Identify which cell holds the provided text, then report its [X, Y] central coordinate. 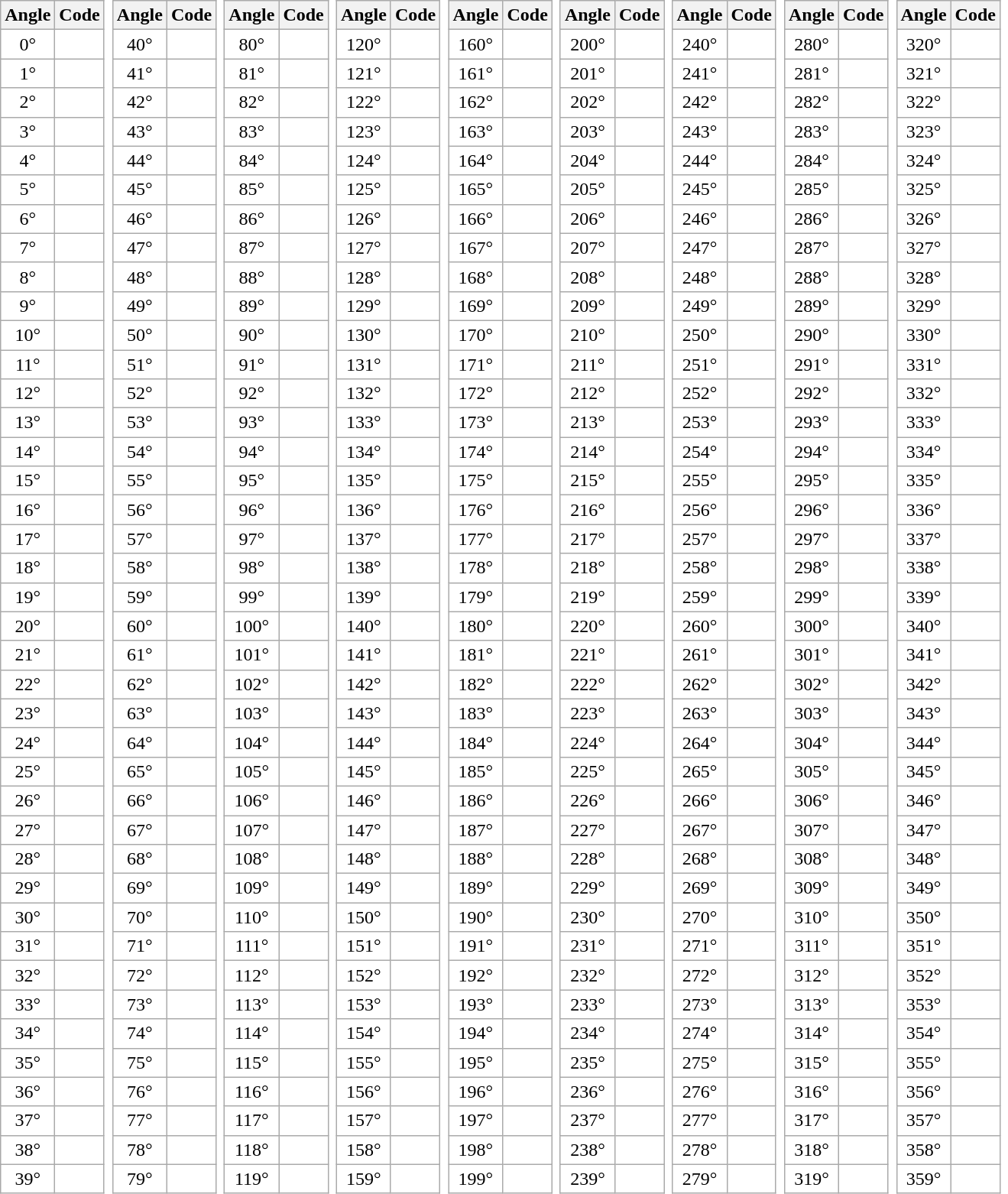
11° [28, 365]
290° [812, 335]
63° [139, 713]
230° [587, 917]
334° [923, 452]
215° [587, 481]
29° [28, 888]
224° [587, 742]
86° [252, 219]
276° [700, 1092]
237° [587, 1121]
245° [700, 190]
269° [700, 888]
137° [364, 539]
212° [587, 394]
105° [252, 771]
338° [923, 568]
317° [812, 1121]
226° [587, 800]
166° [475, 219]
16° [28, 510]
265° [700, 771]
273° [700, 1004]
287° [812, 248]
83° [252, 131]
228° [587, 859]
18° [28, 568]
231° [587, 946]
134° [364, 452]
256° [700, 510]
88° [252, 277]
272° [700, 975]
315° [812, 1063]
53° [139, 423]
164° [475, 161]
308° [812, 859]
120° [364, 44]
188° [475, 859]
45° [139, 190]
176° [475, 510]
259° [700, 597]
57° [139, 539]
151° [364, 946]
186° [475, 800]
210° [587, 335]
260° [700, 626]
221° [587, 655]
301° [812, 655]
189° [475, 888]
199° [475, 1179]
90° [252, 335]
133° [364, 423]
118° [252, 1150]
67° [139, 829]
312° [812, 975]
47° [139, 248]
54° [139, 452]
122° [364, 102]
283° [812, 131]
31° [28, 946]
358° [923, 1150]
304° [812, 742]
270° [700, 917]
68° [139, 859]
191° [475, 946]
277° [700, 1121]
232° [587, 975]
131° [364, 365]
233° [587, 1004]
109° [252, 888]
271° [700, 946]
85° [252, 190]
36° [28, 1092]
217° [587, 539]
355° [923, 1063]
321° [923, 73]
344° [923, 742]
302° [812, 684]
218° [587, 568]
92° [252, 394]
333° [923, 423]
123° [364, 131]
167° [475, 248]
146° [364, 800]
244° [700, 161]
6° [28, 219]
97° [252, 539]
22° [28, 684]
213° [587, 423]
211° [587, 365]
275° [700, 1063]
93° [252, 423]
175° [475, 481]
0° [28, 44]
314° [812, 1033]
7° [28, 248]
132° [364, 394]
99° [252, 597]
209° [587, 306]
193° [475, 1004]
114° [252, 1033]
357° [923, 1121]
10° [28, 335]
141° [364, 655]
149° [364, 888]
46° [139, 219]
71° [139, 946]
154° [364, 1033]
39° [28, 1179]
62° [139, 684]
110° [252, 917]
177° [475, 539]
94° [252, 452]
44° [139, 161]
66° [139, 800]
295° [812, 481]
20° [28, 626]
17° [28, 539]
8° [28, 277]
38° [28, 1150]
150° [364, 917]
234° [587, 1033]
81° [252, 73]
15° [28, 481]
165° [475, 190]
268° [700, 859]
13° [28, 423]
297° [812, 539]
2° [28, 102]
254° [700, 452]
225° [587, 771]
5° [28, 190]
249° [700, 306]
350° [923, 917]
9° [28, 306]
222° [587, 684]
153° [364, 1004]
173° [475, 423]
303° [812, 713]
292° [812, 394]
300° [812, 626]
190° [475, 917]
136° [364, 510]
204° [587, 161]
30° [28, 917]
102° [252, 684]
278° [700, 1150]
37° [28, 1121]
263° [700, 713]
121° [364, 73]
325° [923, 190]
253° [700, 423]
261° [700, 655]
284° [812, 161]
329° [923, 306]
316° [812, 1092]
326° [923, 219]
28° [28, 859]
354° [923, 1033]
140° [364, 626]
171° [475, 365]
216° [587, 510]
322° [923, 102]
207° [587, 248]
310° [812, 917]
59° [139, 597]
339° [923, 597]
26° [28, 800]
192° [475, 975]
205° [587, 190]
280° [812, 44]
319° [812, 1179]
328° [923, 277]
75° [139, 1063]
201° [587, 73]
157° [364, 1121]
202° [587, 102]
351° [923, 946]
264° [700, 742]
87° [252, 248]
356° [923, 1092]
139° [364, 597]
178° [475, 568]
282° [812, 102]
196° [475, 1092]
172° [475, 394]
33° [28, 1004]
147° [364, 829]
239° [587, 1179]
126° [364, 219]
286° [812, 219]
324° [923, 161]
203° [587, 131]
258° [700, 568]
25° [28, 771]
181° [475, 655]
145° [364, 771]
77° [139, 1121]
288° [812, 277]
12° [28, 394]
340° [923, 626]
24° [28, 742]
124° [364, 161]
323° [923, 131]
69° [139, 888]
84° [252, 161]
103° [252, 713]
21° [28, 655]
65° [139, 771]
160° [475, 44]
159° [364, 1179]
80° [252, 44]
223° [587, 713]
89° [252, 306]
235° [587, 1063]
152° [364, 975]
64° [139, 742]
112° [252, 975]
236° [587, 1092]
246° [700, 219]
195° [475, 1063]
180° [475, 626]
32° [28, 975]
135° [364, 481]
183° [475, 713]
262° [700, 684]
335° [923, 481]
79° [139, 1179]
266° [700, 800]
247° [700, 248]
197° [475, 1121]
117° [252, 1121]
313° [812, 1004]
41° [139, 73]
229° [587, 888]
345° [923, 771]
279° [700, 1179]
107° [252, 829]
143° [364, 713]
182° [475, 684]
289° [812, 306]
148° [364, 859]
127° [364, 248]
200° [587, 44]
104° [252, 742]
170° [475, 335]
98° [252, 568]
227° [587, 829]
359° [923, 1179]
331° [923, 365]
43° [139, 131]
336° [923, 510]
27° [28, 829]
91° [252, 365]
185° [475, 771]
214° [587, 452]
1° [28, 73]
187° [475, 829]
72° [139, 975]
174° [475, 452]
168° [475, 277]
248° [700, 277]
306° [812, 800]
352° [923, 975]
3° [28, 131]
347° [923, 829]
309° [812, 888]
70° [139, 917]
274° [700, 1033]
48° [139, 277]
241° [700, 73]
298° [812, 568]
320° [923, 44]
52° [139, 394]
243° [700, 131]
56° [139, 510]
116° [252, 1092]
130° [364, 335]
138° [364, 568]
108° [252, 859]
100° [252, 626]
50° [139, 335]
78° [139, 1150]
14° [28, 452]
330° [923, 335]
115° [252, 1063]
238° [587, 1150]
113° [252, 1004]
51° [139, 365]
281° [812, 73]
96° [252, 510]
144° [364, 742]
161° [475, 73]
162° [475, 102]
23° [28, 713]
155° [364, 1063]
294° [812, 452]
208° [587, 277]
327° [923, 248]
156° [364, 1092]
60° [139, 626]
343° [923, 713]
307° [812, 829]
73° [139, 1004]
4° [28, 161]
163° [475, 131]
332° [923, 394]
158° [364, 1150]
101° [252, 655]
318° [812, 1150]
250° [700, 335]
35° [28, 1063]
240° [700, 44]
296° [812, 510]
293° [812, 423]
179° [475, 597]
42° [139, 102]
305° [812, 771]
353° [923, 1004]
82° [252, 102]
40° [139, 44]
346° [923, 800]
299° [812, 597]
169° [475, 306]
142° [364, 684]
255° [700, 481]
311° [812, 946]
19° [28, 597]
184° [475, 742]
119° [252, 1179]
291° [812, 365]
129° [364, 306]
220° [587, 626]
252° [700, 394]
267° [700, 829]
242° [700, 102]
251° [700, 365]
58° [139, 568]
219° [587, 597]
49° [139, 306]
194° [475, 1033]
198° [475, 1150]
76° [139, 1092]
55° [139, 481]
337° [923, 539]
206° [587, 219]
349° [923, 888]
61° [139, 655]
111° [252, 946]
74° [139, 1033]
341° [923, 655]
342° [923, 684]
106° [252, 800]
34° [28, 1033]
348° [923, 859]
95° [252, 481]
125° [364, 190]
285° [812, 190]
257° [700, 539]
128° [364, 277]
